Determine the [x, y] coordinate at the center of the cell enclosing the given text.  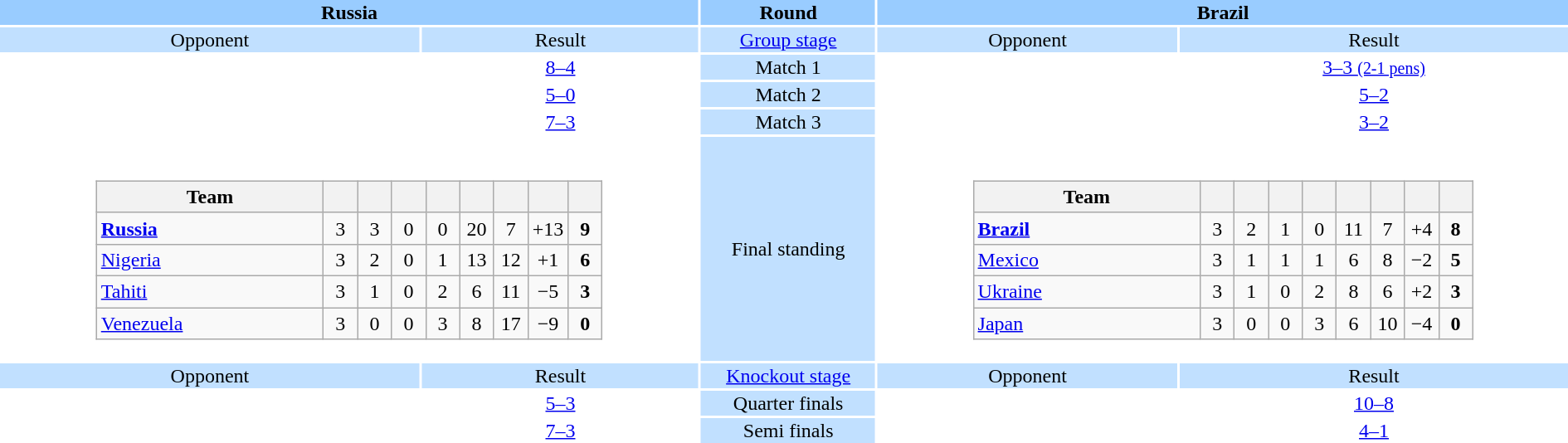
Mexico [1087, 260]
10 [1387, 323]
12 [511, 260]
+1 [548, 260]
−5 [548, 291]
Quarter finals [788, 403]
8–4 [561, 67]
−9 [548, 323]
5–3 [561, 403]
Japan [1087, 323]
5–0 [561, 95]
3–3 (2-1 pens) [1374, 67]
5–2 [1374, 95]
Knockout stage [788, 376]
Team Brazil 3 2 1 0 11 7 +4 8 Mexico 3 1 1 1 6 8 −2 5 Ukraine 3 1 0 2 8 6 +2 3 Japan 3 0 0 3 6 10 −4 0 [1223, 249]
17 [511, 323]
Ukraine [1087, 291]
4–1 [1374, 431]
10–8 [1374, 403]
Venezuela [210, 323]
Tahiti [210, 291]
+13 [548, 228]
Team Russia 3 3 0 0 20 7 +13 9 Nigeria 3 2 0 1 13 12 +1 6 Tahiti 3 1 0 2 6 11 −5 3 Venezuela 3 0 0 3 8 17 −9 0 [349, 249]
3–2 [1374, 122]
Match 3 [788, 122]
Semi finals [788, 431]
Group stage [788, 40]
20 [476, 228]
−4 [1422, 323]
Nigeria [210, 260]
Final standing [788, 249]
−2 [1422, 260]
9 [586, 228]
+2 [1422, 291]
Match 2 [788, 95]
Round [788, 12]
Match 1 [788, 67]
13 [476, 260]
5 [1455, 260]
+4 [1422, 228]
